Locate the cell with the specified text and output its (X, Y) center coordinate. 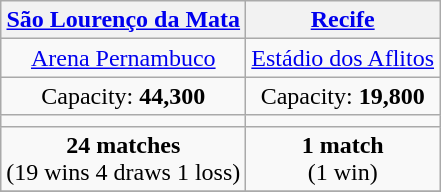
São Lourenço da Mata (124, 20)
Recife (343, 20)
1 match(1 win) (343, 158)
24 matches(19 wins 4 draws 1 loss) (124, 158)
Capacity: 19,800 (343, 96)
Estádio dos Aflitos (343, 58)
Arena Pernambuco (124, 58)
Capacity: 44,300 (124, 96)
